Extract the (X, Y) coordinate from the center of the cell holding the provided text.  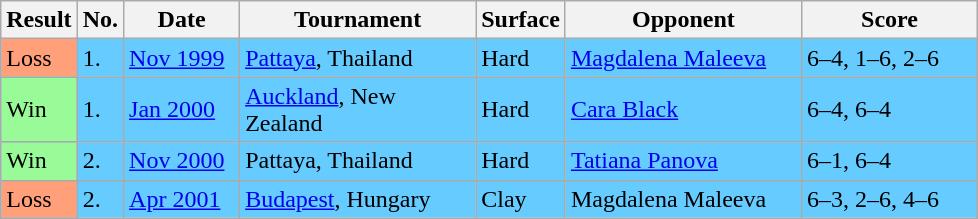
Nov 1999 (182, 58)
Apr 2001 (182, 199)
Date (182, 20)
Jan 2000 (182, 110)
Nov 2000 (182, 161)
6–1, 6–4 (889, 161)
Cara Black (683, 110)
Opponent (683, 20)
Tatiana Panova (683, 161)
6–3, 2–6, 4–6 (889, 199)
Tournament (358, 20)
6–4, 6–4 (889, 110)
No. (100, 20)
Clay (521, 199)
6–4, 1–6, 2–6 (889, 58)
Budapest, Hungary (358, 199)
Result (39, 20)
Auckland, New Zealand (358, 110)
Score (889, 20)
Surface (521, 20)
